Provide the [x, y] coordinate of the cell's center where the given text is located.  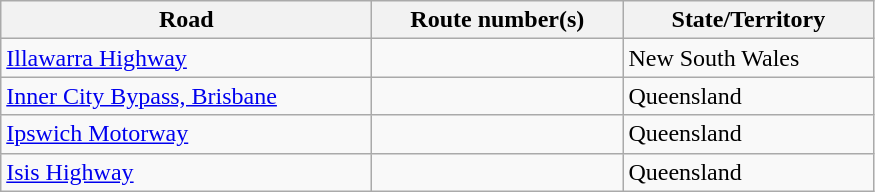
Inner City Bypass, Brisbane [186, 96]
Route number(s) [498, 20]
State/Territory [748, 20]
Ipswich Motorway [186, 134]
Isis Highway [186, 172]
New South Wales [748, 58]
Illawarra Highway [186, 58]
Road [186, 20]
